Identify which cell holds the provided text, then report its [x, y] central coordinate. 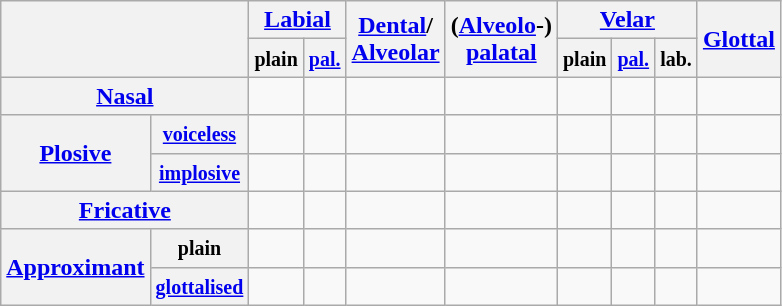
Glottal [738, 39]
Approximant [76, 267]
Fricative [125, 210]
Plosive [76, 153]
lab. [676, 58]
Nasal [125, 96]
(Alveolo-)palatal [501, 39]
glottalised [200, 286]
Labial [298, 20]
implosive [200, 172]
Dental/Alveolar [396, 39]
voiceless [200, 134]
Velar [627, 20]
